From the cell containing the given text, extract its center point as [x, y] coordinate. 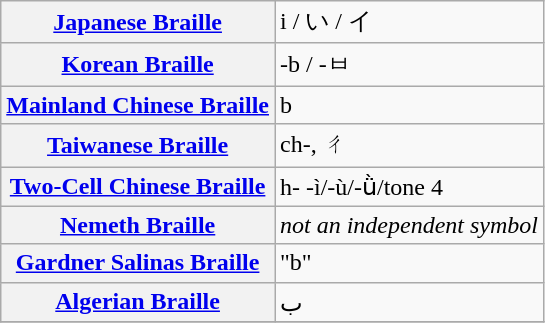
Algerian Braille [138, 302]
Japanese Braille [138, 22]
Korean Braille [138, 64]
"b" [408, 263]
ch-, ㄔ [408, 146]
not an independent symbol [408, 225]
Gardner Salinas Braille [138, 263]
Two-Cell Chinese Braille [138, 186]
Nemeth Braille [138, 225]
b [408, 105]
ب ‎ [408, 302]
Mainland Chinese Braille [138, 105]
-b / -ㅂ [408, 64]
Taiwanese Braille [138, 146]
h- -ì/-ù/-ǜ/tone 4 [408, 186]
i / い / イ [408, 22]
